Capture the cell that displays the provided text and extract its (X, Y) central coordinate. 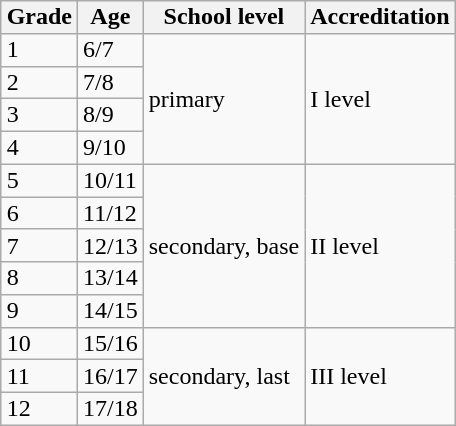
12/13 (110, 246)
8 (39, 278)
I level (380, 98)
13/14 (110, 278)
Grade (39, 18)
5 (39, 180)
15/16 (110, 344)
11/12 (110, 214)
7/8 (110, 82)
II level (380, 246)
secondary, base (224, 246)
2 (39, 82)
Age (110, 18)
secondary, last (224, 376)
8/9 (110, 116)
16/17 (110, 376)
III level (380, 376)
11 (39, 376)
10 (39, 344)
9 (39, 312)
6 (39, 214)
1 (39, 50)
10/11 (110, 180)
4 (39, 148)
17/18 (110, 410)
School level (224, 18)
3 (39, 116)
6/7 (110, 50)
Accreditation (380, 18)
9/10 (110, 148)
12 (39, 410)
primary (224, 98)
7 (39, 246)
14/15 (110, 312)
